Determine the [x, y] coordinate at the center of the cell enclosing the given text.  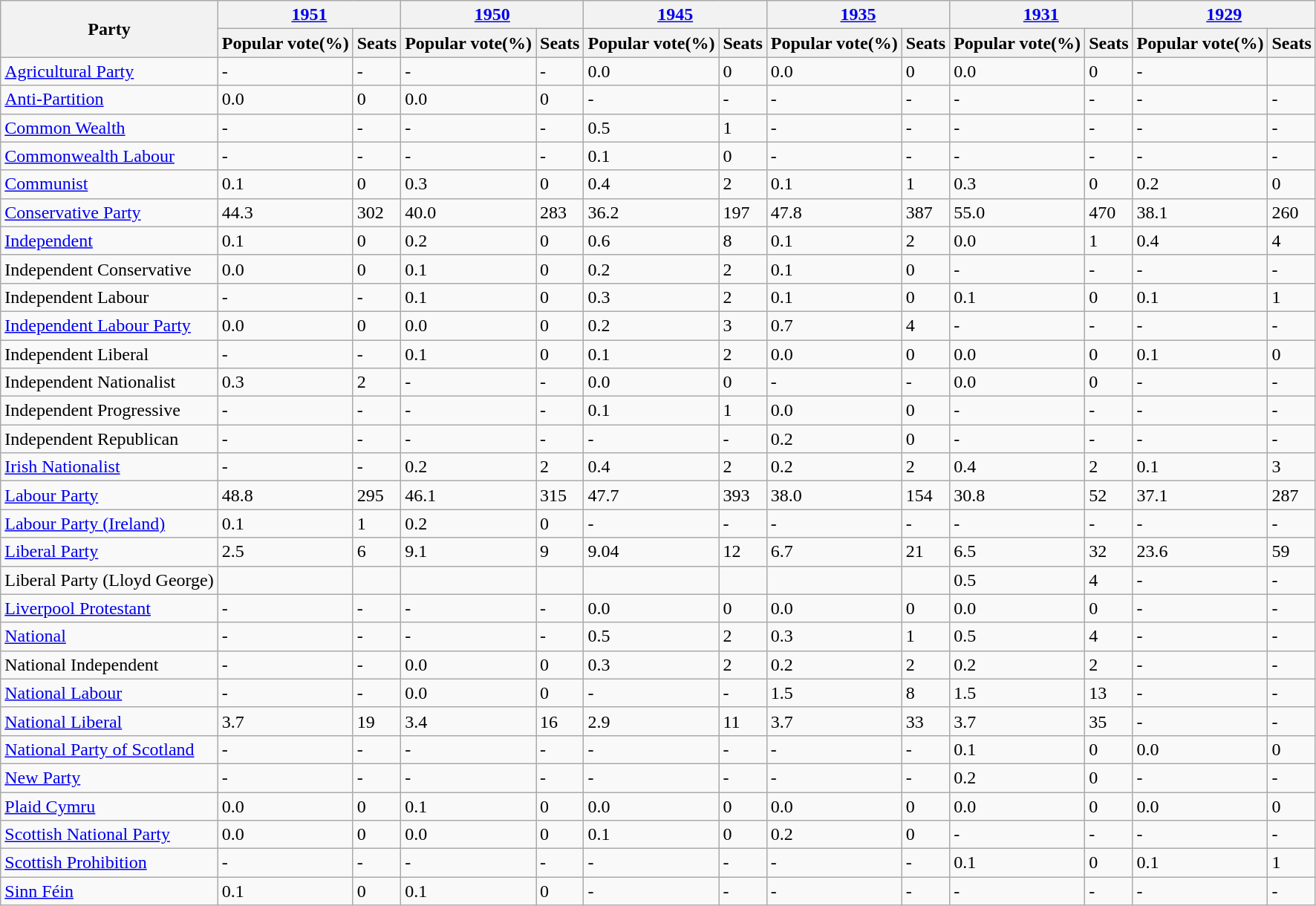
Anti-Partition [110, 100]
Independent Republican [110, 439]
387 [925, 212]
Irish Nationalist [110, 467]
1935 [858, 15]
46.1 [469, 495]
National Party of Scotland [110, 749]
295 [377, 495]
Communist [110, 184]
197 [743, 212]
44.3 [285, 212]
Independent Labour [110, 297]
Independent Liberal [110, 354]
Independent [110, 241]
470 [1109, 212]
35 [1109, 721]
47.7 [651, 495]
Liberal Party (Lloyd George) [110, 580]
154 [925, 495]
2.5 [285, 552]
1950 [492, 15]
National Liberal [110, 721]
40.0 [469, 212]
Liberal Party [110, 552]
283 [560, 212]
Scottish National Party [110, 835]
19 [377, 721]
Plaid Cymru [110, 806]
287 [1291, 495]
38.0 [834, 495]
Liverpool Protestant [110, 608]
1931 [1041, 15]
48.8 [285, 495]
Labour Party (Ireland) [110, 524]
Independent Labour Party [110, 325]
Independent Progressive [110, 411]
21 [925, 552]
16 [560, 721]
National Labour [110, 693]
1929 [1224, 15]
Commonwealth Labour [110, 156]
0.7 [834, 325]
National [110, 636]
3.4 [469, 721]
13 [1109, 693]
55.0 [1017, 212]
23.6 [1200, 552]
260 [1291, 212]
New Party [110, 778]
9 [560, 552]
2.9 [651, 721]
33 [925, 721]
Common Wealth [110, 128]
9.04 [651, 552]
0.6 [651, 241]
Independent Nationalist [110, 382]
Conservative Party [110, 212]
59 [1291, 552]
12 [743, 552]
1951 [309, 15]
Agricultural Party [110, 71]
52 [1109, 495]
36.2 [651, 212]
47.8 [834, 212]
6 [377, 552]
30.8 [1017, 495]
32 [1109, 552]
Labour Party [110, 495]
6.7 [834, 552]
393 [743, 495]
Sinn Féin [110, 891]
38.1 [1200, 212]
Independent Conservative [110, 269]
302 [377, 212]
6.5 [1017, 552]
315 [560, 495]
Scottish Prohibition [110, 863]
National Independent [110, 665]
37.1 [1200, 495]
Party [110, 29]
9.1 [469, 552]
1945 [675, 15]
11 [743, 721]
